Search for the cell housing the specified text and yield its (x, y) center coordinate. 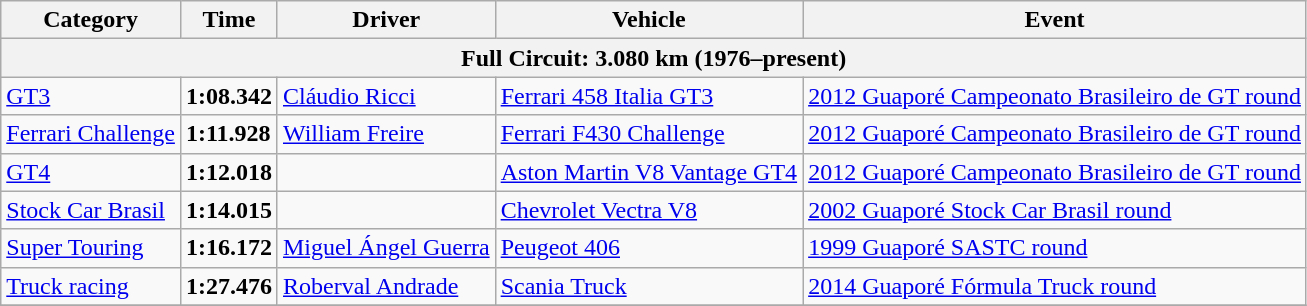
Time (228, 20)
1:08.342 (228, 96)
Driver (386, 20)
Aston Martin V8 Vantage GT4 (648, 172)
Vehicle (648, 20)
1:16.172 (228, 248)
Ferrari Challenge (91, 134)
Full Circuit: 3.080 km (1976–present) (654, 58)
1:27.476 (228, 286)
Truck racing (91, 286)
Scania Truck (648, 286)
Chevrolet Vectra V8 (648, 210)
Event (1055, 20)
Category (91, 20)
William Freire (386, 134)
1:14.015 (228, 210)
2014 Guaporé Fórmula Truck round (1055, 286)
1:11.928 (228, 134)
1999 Guaporé SASTC round (1055, 248)
Cláudio Ricci (386, 96)
Miguel Ángel Guerra (386, 248)
Ferrari 458 Italia GT3 (648, 96)
Stock Car Brasil (91, 210)
Peugeot 406 (648, 248)
GT4 (91, 172)
Ferrari F430 Challenge (648, 134)
1:12.018 (228, 172)
2002 Guaporé Stock Car Brasil round (1055, 210)
Roberval Andrade (386, 286)
Super Touring (91, 248)
GT3 (91, 96)
